Output the (x, y) coordinate of the center of the cell containing the given text.  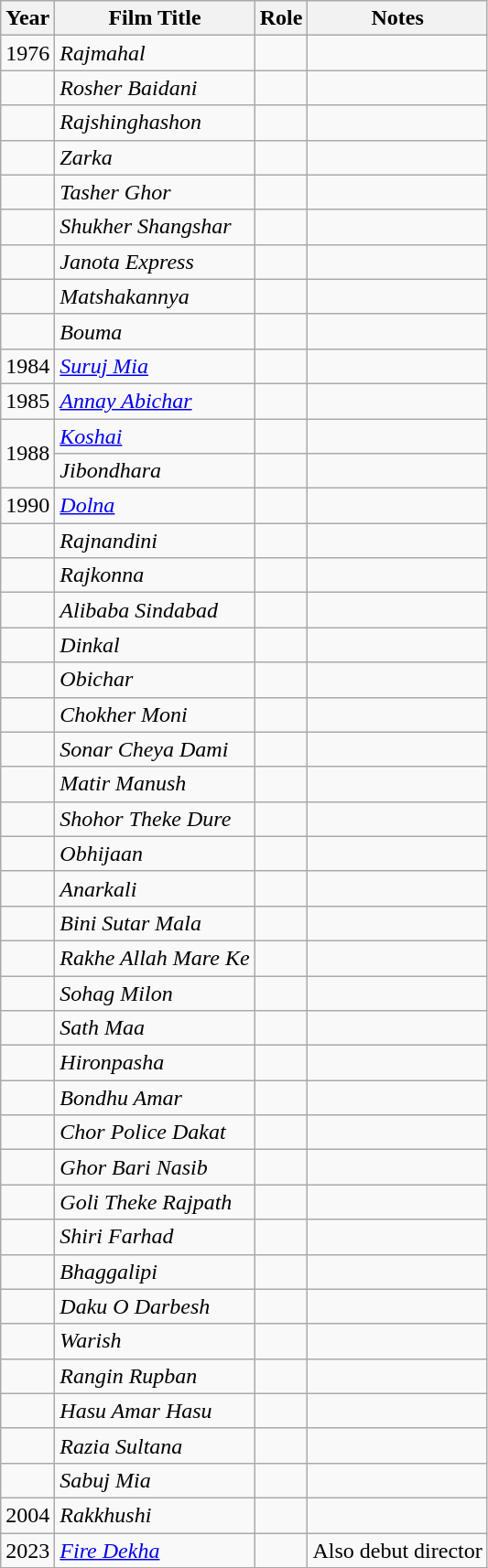
Rajkonna (155, 575)
1984 (27, 366)
Obhijaan (155, 854)
Sonar Cheya Dami (155, 749)
Shohor Theke Dure (155, 819)
2004 (27, 1515)
Sabuj Mia (155, 1480)
Film Title (155, 18)
Hasu Amar Hasu (155, 1411)
Rakhe Allah Mare Ke (155, 958)
Bhaggalipi (155, 1272)
Hironpasha (155, 1063)
Matir Manush (155, 784)
Rajmahal (155, 53)
Also debut director (397, 1551)
Sath Maa (155, 1028)
1988 (27, 454)
Rajnandini (155, 541)
Alibaba Sindabad (155, 610)
Notes (397, 18)
1976 (27, 53)
Rosher Baidani (155, 88)
Dolna (155, 506)
Bini Sutar Mala (155, 923)
Anarkali (155, 888)
Warish (155, 1341)
Year (27, 18)
Zarka (155, 157)
Rakkhushi (155, 1515)
Rangin Rupban (155, 1376)
Role (281, 18)
Janota Express (155, 262)
Shiri Farhad (155, 1237)
Bouma (155, 331)
Obichar (155, 680)
Jibondhara (155, 471)
1990 (27, 506)
Tasher Ghor (155, 192)
Daku O Darbesh (155, 1306)
Chor Police Dakat (155, 1133)
Fire Dekha (155, 1551)
Razia Sultana (155, 1445)
Goli Theke Rajpath (155, 1202)
Suruj Mia (155, 366)
1985 (27, 401)
Chokher Moni (155, 714)
Koshai (155, 436)
Shukher Shangshar (155, 227)
Rajshinghashon (155, 123)
2023 (27, 1551)
Sohag Milon (155, 993)
Annay Abichar (155, 401)
Bondhu Amar (155, 1098)
Ghor Bari Nasib (155, 1167)
Matshakannya (155, 296)
Dinkal (155, 645)
